Output the [X, Y] coordinate of the center of the cell containing the given text.  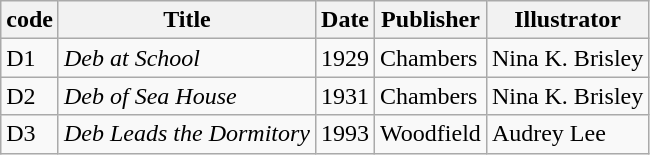
Deb at School [186, 58]
Title [186, 20]
code [30, 20]
Date [346, 20]
1993 [346, 134]
D2 [30, 96]
Illustrator [567, 20]
Deb of Sea House [186, 96]
Audrey Lee [567, 134]
1929 [346, 58]
D3 [30, 134]
Publisher [431, 20]
D1 [30, 58]
Deb Leads the Dormitory [186, 134]
Woodfield [431, 134]
1931 [346, 96]
